Determine the (x, y) coordinate at the center of the cell enclosing the given text.  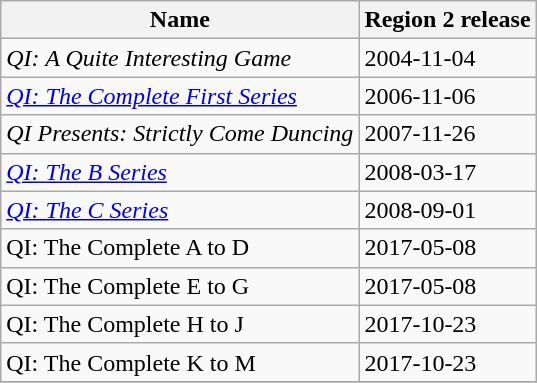
2008-03-17 (448, 172)
Name (180, 20)
QI Presents: Strictly Come Duncing (180, 134)
QI: The Complete A to D (180, 248)
QI: The C Series (180, 210)
QI: The B Series (180, 172)
2006-11-06 (448, 96)
QI: The Complete E to G (180, 286)
2007-11-26 (448, 134)
QI: The Complete First Series (180, 96)
Region 2 release (448, 20)
QI: The Complete H to J (180, 324)
2008-09-01 (448, 210)
2004-11-04 (448, 58)
QI: A Quite Interesting Game (180, 58)
QI: The Complete K to M (180, 362)
